Provide the (x, y) coordinate of the cell's center where the given text is located.  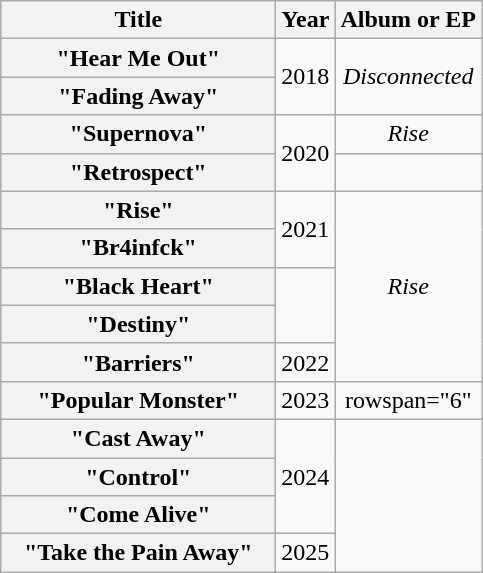
"Retrospect" (138, 172)
"Popular Monster" (138, 400)
"Take the Pain Away" (138, 553)
"Hear Me Out" (138, 58)
2021 (306, 229)
Disconnected (408, 77)
2018 (306, 77)
"Rise" (138, 210)
2024 (306, 476)
rowspan="6" (408, 400)
Album or EP (408, 20)
"Cast Away" (138, 438)
Year (306, 20)
Title (138, 20)
"Come Alive" (138, 515)
"Destiny" (138, 324)
"Black Heart" (138, 286)
2023 (306, 400)
2025 (306, 553)
"Control" (138, 477)
"Fading Away" (138, 96)
"Supernova" (138, 134)
2022 (306, 362)
"Br4infck" (138, 248)
"Barriers" (138, 362)
2020 (306, 153)
